Capture the cell that displays the provided text and extract its [X, Y] central coordinate. 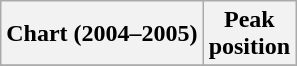
Peakposition [249, 34]
Chart (2004–2005) [102, 34]
